Pinpoint the cell where the given text exists, returning its (x, y) midpoint coordinate. 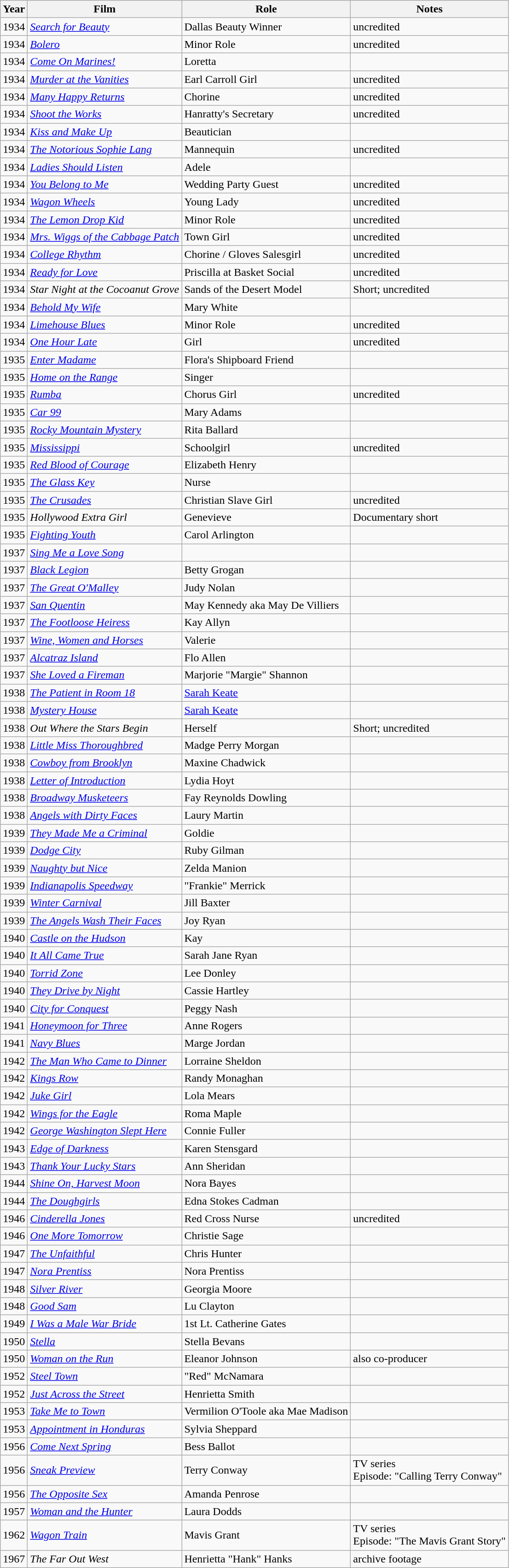
Mary White (266, 307)
Many Happy Returns (105, 97)
1949 (14, 1323)
Betty Grogan (266, 570)
Anne Rogers (266, 1026)
City for Conquest (105, 1008)
Wagon Wheels (105, 202)
Mississippi (105, 447)
Stella (105, 1341)
George Washington Slept Here (105, 1131)
Carol Arlington (266, 535)
Flo Allen (266, 658)
Kiss and Make Up (105, 132)
1957 (14, 1511)
1962 (14, 1535)
The Lemon Drop Kid (105, 220)
San Quentin (105, 605)
Judy Nolan (266, 588)
Cinderella Jones (105, 1218)
Laury Martin (266, 816)
Terry Conway (266, 1470)
Kay (266, 938)
Edna Stokes Cadman (266, 1201)
She Loved a Fireman (105, 675)
They Drive by Night (105, 991)
The Footloose Heiress (105, 623)
Flora's Shipboard Friend (266, 360)
Kings Row (105, 1078)
Joy Ryan (266, 921)
1967 (14, 1559)
Wings for the Eagle (105, 1113)
Documentary short (430, 518)
Wagon Train (105, 1535)
Bess Ballot (266, 1446)
Good Sam (105, 1306)
The Great O'Malley (105, 588)
Steel Town (105, 1376)
Indianapolis Speedway (105, 886)
Broadway Musketeers (105, 798)
The Glass Key (105, 482)
Priscilla at Basket Social (266, 272)
TV seriesEpisode: "The Mavis Grant Story" (430, 1535)
Letter of Introduction (105, 781)
Vermilion O'Toole aka Mae Madison (266, 1411)
Amanda Penrose (266, 1494)
College Rhythm (105, 255)
Take Me to Town (105, 1411)
Georgia Moore (266, 1288)
Herself (266, 728)
Little Miss Thoroughbred (105, 745)
Search for Beauty (105, 27)
Out Where the Stars Begin (105, 728)
Hanratty's Secretary (266, 114)
Karen Stensgard (266, 1148)
Ready for Love (105, 272)
also co-producer (430, 1359)
Town Girl (266, 237)
Adele (266, 167)
Winter Carnival (105, 903)
Mary Adams (266, 412)
Bolero (105, 44)
Come Next Spring (105, 1446)
Mannequin (266, 149)
Christie Sage (266, 1236)
Chorine (266, 97)
Silver River (105, 1288)
Beautician (266, 132)
Laura Dodds (266, 1511)
Wine, Women and Horses (105, 640)
Torrid Zone (105, 973)
Elizabeth Henry (266, 465)
Nora Bayes (266, 1183)
Thank Your Lucky Stars (105, 1166)
The Patient in Room 18 (105, 693)
Eleanor Johnson (266, 1359)
The Unfaithful (105, 1253)
One More Tomorrow (105, 1236)
Randy Monaghan (266, 1078)
Girl (266, 342)
The Crusades (105, 500)
Cassie Hartley (266, 991)
Marjorie "Margie" Shannon (266, 675)
Mavis Grant (266, 1535)
Sands of the Desert Model (266, 290)
Valerie (266, 640)
Red Blood of Courage (105, 465)
Christian Slave Girl (266, 500)
Ann Sheridan (266, 1166)
Henrietta "Hank" Hanks (266, 1559)
Schoolgirl (266, 447)
Alcatraz Island (105, 658)
The Opposite Sex (105, 1494)
Earl Carroll Girl (266, 79)
Star Night at the Cocoanut Grove (105, 290)
Lee Donley (266, 973)
Chris Hunter (266, 1253)
Red Cross Nurse (266, 1218)
Home on the Range (105, 377)
"Red" McNamara (266, 1376)
"Frankie" Merrick (266, 886)
Hollywood Extra Girl (105, 518)
Naughty but Nice (105, 868)
Juke Girl (105, 1096)
Peggy Nash (266, 1008)
Film (105, 9)
Fighting Youth (105, 535)
Year (14, 9)
Edge of Darkness (105, 1148)
Murder at the Vanities (105, 79)
Fay Reynolds Dowling (266, 798)
Shine On, Harvest Moon (105, 1183)
One Hour Late (105, 342)
Rumba (105, 395)
Sarah Jane Ryan (266, 956)
Maxine Chadwick (266, 763)
Castle on the Hudson (105, 938)
The Notorious Sophie Lang (105, 149)
Sneak Preview (105, 1470)
The Doughgirls (105, 1201)
May Kennedy aka May De Villiers (266, 605)
Cowboy from Brooklyn (105, 763)
I Was a Male War Bride (105, 1323)
Role (266, 9)
Lu Clayton (266, 1306)
1st Lt. Catherine Gates (266, 1323)
Madge Perry Morgan (266, 745)
Woman and the Hunter (105, 1511)
They Made Me a Criminal (105, 833)
The Man Who Came to Dinner (105, 1061)
Sylvia Sheppard (266, 1429)
Dallas Beauty Winner (266, 27)
Come On Marines! (105, 62)
Wedding Party Guest (266, 184)
Angels with Dirty Faces (105, 816)
Notes (430, 9)
Ruby Gilman (266, 851)
Young Lady (266, 202)
Jill Baxter (266, 903)
Black Legion (105, 570)
Shoot the Works (105, 114)
Enter Madame (105, 360)
Henrietta Smith (266, 1394)
Rocky Mountain Mystery (105, 430)
Ladies Should Listen (105, 167)
Goldie (266, 833)
The Angels Wash Their Faces (105, 921)
Behold My Wife (105, 307)
Chorus Girl (266, 395)
Lorraine Sheldon (266, 1061)
Genevieve (266, 518)
Roma Maple (266, 1113)
Rita Ballard (266, 430)
Chorine / Gloves Salesgirl (266, 255)
Mrs. Wiggs of the Cabbage Patch (105, 237)
Lydia Hoyt (266, 781)
Appointment in Honduras (105, 1429)
Mystery House (105, 710)
Loretta (266, 62)
It All Came True (105, 956)
The Far Out West (105, 1559)
Marge Jordan (266, 1043)
Kay Allyn (266, 623)
TV seriesEpisode: "Calling Terry Conway" (430, 1470)
Stella Bevans (266, 1341)
Connie Fuller (266, 1131)
Limehouse Blues (105, 325)
archive footage (430, 1559)
Navy Blues (105, 1043)
Car 99 (105, 412)
Just Across the Street (105, 1394)
Honeymoon for Three (105, 1026)
Sing Me a Love Song (105, 553)
Zelda Manion (266, 868)
Dodge City (105, 851)
You Belong to Me (105, 184)
Singer (266, 377)
Woman on the Run (105, 1359)
Lola Mears (266, 1096)
Nurse (266, 482)
